Provide the (x, y) coordinate of the cell's center where the given text is located.  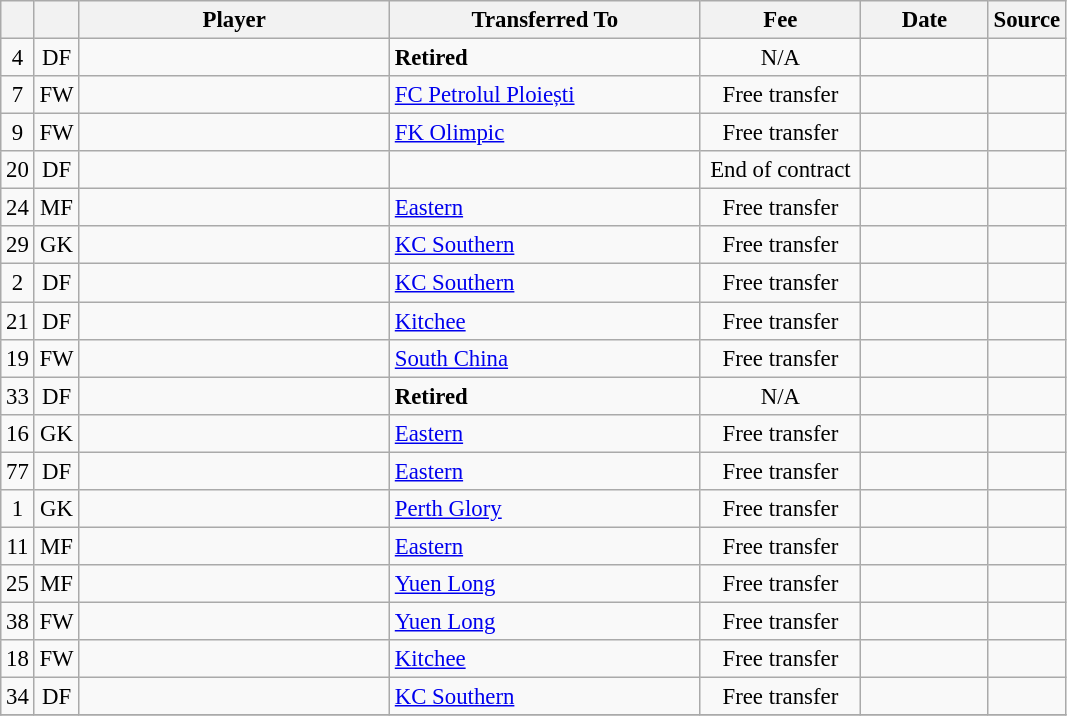
29 (18, 245)
Player (234, 20)
19 (18, 358)
Date (925, 20)
7 (18, 95)
2 (18, 283)
11 (18, 546)
34 (18, 697)
Fee (780, 20)
FK Olimpic (544, 133)
End of contract (780, 170)
77 (18, 471)
Source (1026, 20)
4 (18, 58)
18 (18, 659)
9 (18, 133)
20 (18, 170)
38 (18, 621)
1 (18, 509)
24 (18, 208)
Perth Glory (544, 509)
Transferred To (544, 20)
South China (544, 358)
16 (18, 433)
25 (18, 584)
21 (18, 321)
33 (18, 396)
FC Petrolul Ploiești (544, 95)
